Pinpoint the cell where the given text exists, returning its [X, Y] midpoint coordinate. 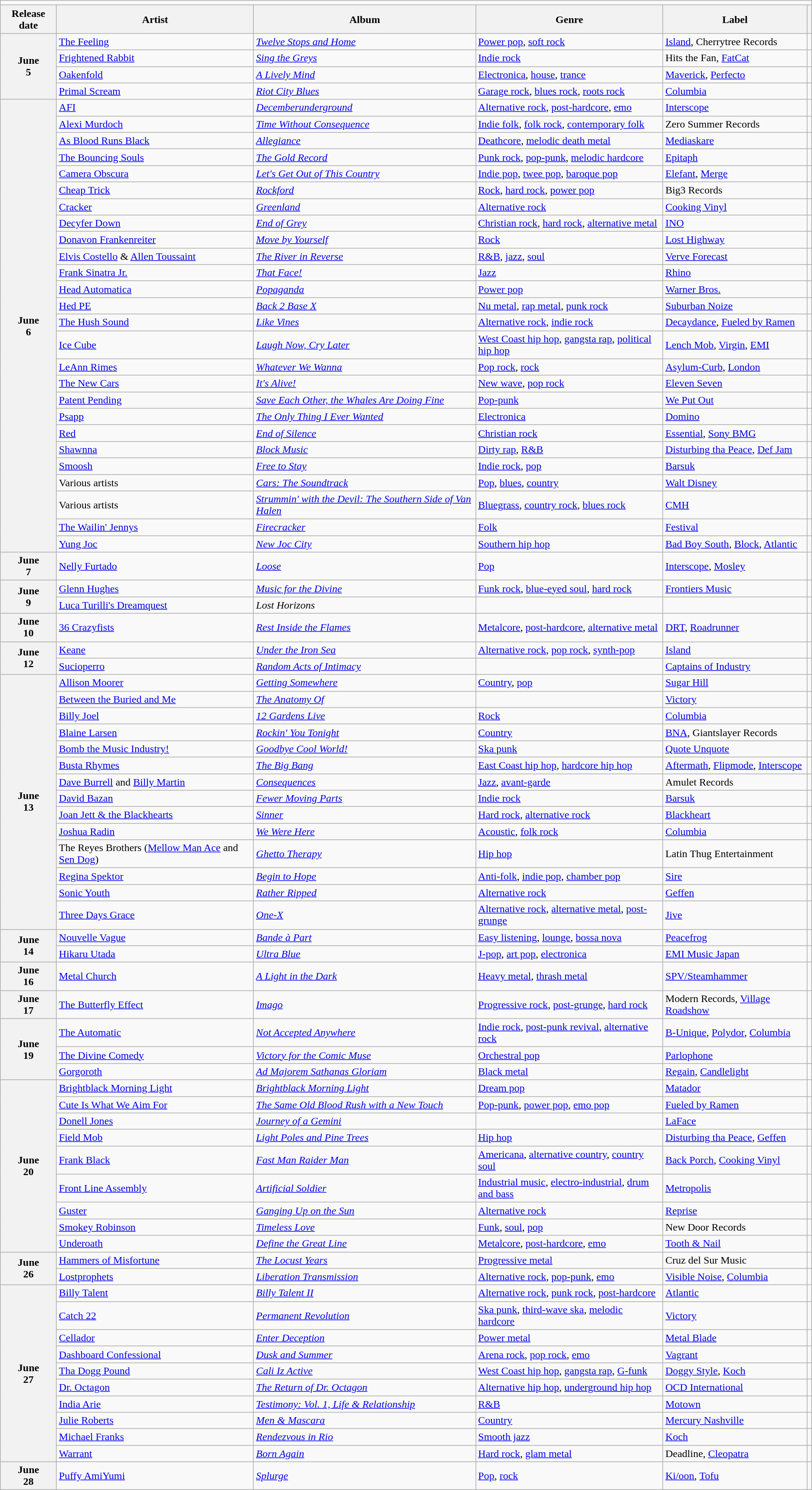
Indie folk, folk rock, contemporary folk [570, 124]
Journey of a Gemini [365, 1121]
Warrant [155, 1454]
Smokey Robinson [155, 1227]
R&B, jazz, soul [570, 256]
We Were Here [365, 832]
Under the Iron Sea [365, 650]
Busta Rhymes [155, 765]
LaFace [735, 1121]
Metalcore, post-hardcore, emo [570, 1244]
Dusk and Summer [365, 1354]
Power metal [570, 1338]
Rest Inside the Flames [365, 627]
New wave, pop rock [570, 383]
The Anatomy Of [365, 699]
A Lively Mind [365, 75]
Progressive metal [570, 1260]
Bluegrass, country rock, blues rock [570, 505]
June16 [29, 976]
Imago [365, 1005]
Pop rock, rock [570, 367]
Back Porch, Cooking Vinyl [735, 1160]
Donell Jones [155, 1121]
Koch [735, 1437]
CMH [735, 505]
Bande à Part [365, 937]
A Light in the Dark [365, 976]
Latin Thug Entertainment [735, 854]
Christian rock, hard rock, alternative metal [570, 223]
Island [735, 650]
36 Crazyfists [155, 627]
Back 2 Base X [365, 306]
Aftermath, Flipmode, Interscope [735, 765]
Artificial Soldier [365, 1189]
Catch 22 [155, 1315]
LeAnn Rimes [155, 367]
Ghetto Therapy [365, 854]
Frank Sinatra Jr. [155, 273]
Glenn Hughes [155, 589]
Deathcore, melodic death metal [570, 141]
It's Alive! [365, 383]
Essential, Sony BMG [735, 433]
Release date [29, 19]
Field Mob [155, 1138]
June27 [29, 1373]
Alternative rock, indie rock [570, 322]
Dream pop [570, 1088]
Sire [735, 876]
Gorgoroth [155, 1071]
Eleven Seven [735, 383]
INO [735, 223]
Victory for the Comic Muse [365, 1055]
Power pop [570, 289]
Whatever We Wanna [365, 367]
Ad Majorem Sathanas Gloriam [365, 1071]
Rockin' You Tonight [365, 732]
Lost Highway [735, 240]
Disturbing tha Peace, Def Jam [735, 449]
The Gold Record [365, 157]
Sinner [365, 815]
Shawnna [155, 449]
Ganging Up on the Sun [365, 1211]
Billy Talent II [365, 1293]
Amulet Records [735, 782]
Garage rock, blues rock, roots rock [570, 91]
SPV/Steamhammer [735, 976]
Cheap Trick [155, 190]
Americana, alternative country, country soul [570, 1160]
Ultra Blue [365, 954]
Allegiance [365, 141]
Acoustic, folk rock [570, 832]
Disturbing tha Peace, Geffen [735, 1138]
Nu metal, rap metal, punk rock [570, 306]
Asylum-Curb, London [735, 367]
As Blood Runs Black [155, 141]
Sucioperro [155, 666]
Save Each Other, the Whales Are Doing Fine [365, 400]
Reprise [735, 1211]
Front Line Assembly [155, 1189]
The River in Reverse [365, 256]
Lench Mob, Virgin, EMI [735, 344]
Laugh Now, Cry Later [365, 344]
Joan Jett & the Blackhearts [155, 815]
Funk, soul, pop [570, 1227]
Like Vines [365, 322]
Mediaskare [735, 141]
The Locust Years [365, 1260]
Label [735, 19]
Begin to Hope [365, 876]
Jive [735, 915]
Motown [735, 1404]
Island, Cherrytree Records [735, 42]
Geffen [735, 893]
New Joc City [365, 544]
Metropolis [735, 1189]
The Divine Comedy [155, 1055]
Popaganda [365, 289]
Epitaph [735, 157]
The Return of Dr. Octagon [365, 1387]
12 Gardens Live [365, 716]
Pop-punk, power pop, emo pop [570, 1105]
We Put Out [735, 400]
OCD International [735, 1387]
Festival [735, 527]
Guster [155, 1211]
Big3 Records [735, 190]
Luca Turilli's Dreamquest [155, 605]
Frontiers Music [735, 589]
Smoosh [155, 466]
Alternative rock, punk rock, post-hardcore [570, 1293]
Deadline, Cleopatra [735, 1454]
Vagrant [735, 1354]
Atlantic [735, 1293]
Light Poles and Pine Trees [365, 1138]
Blackheart [735, 815]
Regain, Candlelight [735, 1071]
One-X [365, 915]
Lost Horizons [365, 605]
Dirty rap, R&B [570, 449]
Power pop, soft rock [570, 42]
Tha Dogg Pound [155, 1371]
Alternative rock, alternative metal, post-grunge [570, 915]
Hikaru Utada [155, 954]
Decemberunderground [365, 108]
Dr. Octagon [155, 1387]
Alternative rock, post-hardcore, emo [570, 108]
Hammers of Misfortune [155, 1260]
Tooth & Nail [735, 1244]
Allison Moorer [155, 683]
Hed PE [155, 306]
Getting Somewhere [365, 683]
June26 [29, 1268]
Rock, hard rock, power pop [570, 190]
Fast Man Raider Man [365, 1160]
Jazz [570, 273]
June6 [29, 326]
Southern hip hop [570, 544]
Frightened Rabbit [155, 58]
Metal Church [155, 976]
Orchestral pop [570, 1055]
Interscope [735, 108]
Cooking Vinyl [735, 207]
Alternative rock, pop rock, synth-pop [570, 650]
Visible Noise, Columbia [735, 1277]
Decyfer Down [155, 223]
DRT, Roadrunner [735, 627]
That Face! [365, 273]
Captains of Industry [735, 666]
Yung Joc [155, 544]
June5 [29, 66]
Indie rock, pop [570, 466]
Alternative rock, pop-punk, emo [570, 1277]
Quote Unquote [735, 749]
Not Accepted Anywhere [365, 1032]
Billy Joel [155, 716]
Michael Franks [155, 1437]
West Coast hip hop, gangsta rap, G-funk [570, 1371]
June14 [29, 946]
The Hush Sound [155, 322]
Billy Talent [155, 1293]
Permanent Revolution [365, 1315]
The Bouncing Souls [155, 157]
June17 [29, 1005]
Mercury Nashville [735, 1421]
David Bazan [155, 799]
Pop [570, 567]
End of Grey [365, 223]
Fueled by Ramen [735, 1105]
Bad Boy South, Block, Atlantic [735, 544]
Heavy metal, thrash metal [570, 976]
Progressive rock, post-grunge, hard rock [570, 1005]
Julie Roberts [155, 1421]
The Big Bang [365, 765]
Artist [155, 19]
BNA, Giantslayer Records [735, 732]
Zero Summer Records [735, 124]
Alexi Murdoch [155, 124]
The Only Thing I Ever Wanted [365, 416]
J-pop, art pop, electronica [570, 954]
Joshua Radin [155, 832]
The Feeling [155, 42]
Fewer Moving Parts [365, 799]
The New Cars [155, 383]
Jazz, avant-garde [570, 782]
Regina Spektor [155, 876]
New Door Records [735, 1227]
End of Silence [365, 433]
Industrial music, electro-industrial, drum and bass [570, 1189]
Sugar Hill [735, 683]
AFI [155, 108]
Elvis Costello & Allen Toussaint [155, 256]
Cali Iz Active [365, 1371]
Peacefrog [735, 937]
Alternative hip hop, underground hip hop [570, 1387]
Metal Blade [735, 1338]
Christian rock [570, 433]
Ska punk [570, 749]
Oakenfold [155, 75]
June19 [29, 1049]
Folk [570, 527]
June20 [29, 1166]
Splurge [365, 1476]
Psapp [155, 416]
Doggy Style, Koch [735, 1371]
Pop, rock [570, 1476]
Cruz del Sur Music [735, 1260]
Hard rock, glam metal [570, 1454]
India Arie [155, 1404]
Suburban Noize [735, 306]
Between the Buried and Me [155, 699]
Testimony: Vol. 1, Life & Relationship [365, 1404]
Arena rock, pop rock, emo [570, 1354]
Black metal [570, 1071]
Liberation Transmission [365, 1277]
Metalcore, post-hardcore, alternative metal [570, 627]
Decaydance, Fueled by Ramen [735, 322]
Ska punk, third-wave ska, melodic hardcore [570, 1315]
West Coast hip hop, gangsta rap, political hip hop [570, 344]
Elefant, Merge [735, 174]
Keane [155, 650]
Rhino [735, 273]
Move by Yourself [365, 240]
Indie rock, post-punk revival, alternative rock [570, 1032]
Camera Obscura [155, 174]
The Butterfly Effect [155, 1005]
Matador [735, 1088]
Ki/oon, Tofu [735, 1476]
Smooth jazz [570, 1437]
Modern Records, Village Roadshow [735, 1005]
June10 [29, 627]
June9 [29, 597]
Electronica [570, 416]
Anti-folk, indie pop, chamber pop [570, 876]
Bomb the Music Industry! [155, 749]
The Reyes Brothers (Mellow Man Ace and Sen Dog) [155, 854]
The Wailin' Jennys [155, 527]
Nouvelle Vague [155, 937]
Time Without Consequence [365, 124]
Underoath [155, 1244]
Firecracker [365, 527]
Pop-punk [570, 400]
Free to Stay [365, 466]
Define the Great Line [365, 1244]
Block Music [365, 449]
Cute Is What We Aim For [155, 1105]
R&B [570, 1404]
June28 [29, 1476]
Born Again [365, 1454]
Maverick, Perfecto [735, 75]
Greenland [365, 207]
Consequences [365, 782]
Cellador [155, 1338]
EMI Music Japan [735, 954]
The Automatic [155, 1032]
June7 [29, 567]
Warner Bros. [735, 289]
Strummin' with the Devil: The Southern Side of Van Halen [365, 505]
Primal Scream [155, 91]
Album [365, 19]
June12 [29, 658]
Dave Burrell and Billy Martin [155, 782]
East Coast hip hop, hardcore hip hop [570, 765]
Enter Deception [365, 1338]
Blaine Larsen [155, 732]
Pop, blues, country [570, 483]
Twelve Stops and Home [365, 42]
Rendezvous in Rio [365, 1437]
Cars: The Soundtrack [365, 483]
Random Acts of Intimacy [365, 666]
Parlophone [735, 1055]
The Same Old Blood Rush with a New Touch [365, 1105]
Patent Pending [155, 400]
Men & Mascara [365, 1421]
Sing the Greys [365, 58]
Punk rock, pop-punk, melodic hardcore [570, 157]
Domino [735, 416]
Funk rock, blue-eyed soul, hard rock [570, 589]
Head Automatica [155, 289]
Sonic Youth [155, 893]
Easy listening, lounge, bossa nova [570, 937]
Hits the Fan, FatCat [735, 58]
Electronica, house, trance [570, 75]
Riot City Blues [365, 91]
Ice Cube [155, 344]
Cracker [155, 207]
Timeless Love [365, 1227]
Let's Get Out of This Country [365, 174]
Walt Disney [735, 483]
Genre [570, 19]
Three Days Grace [155, 915]
June13 [29, 802]
Lostprophets [155, 1277]
Interscope, Mosley [735, 567]
Nelly Furtado [155, 567]
Goodbye Cool World! [365, 749]
Puffy AmiYumi [155, 1476]
Red [155, 433]
Music for the Divine [365, 589]
Dashboard Confessional [155, 1354]
Frank Black [155, 1160]
Donavon Frankenreiter [155, 240]
Loose [365, 567]
B-Unique, Polydor, Columbia [735, 1032]
Hard rock, alternative rock [570, 815]
Rockford [365, 190]
Indie pop, twee pop, baroque pop [570, 174]
Rather Ripped [365, 893]
Country, pop [570, 683]
Verve Forecast [735, 256]
